Locate the cell with the specified text and output its (x, y) center coordinate. 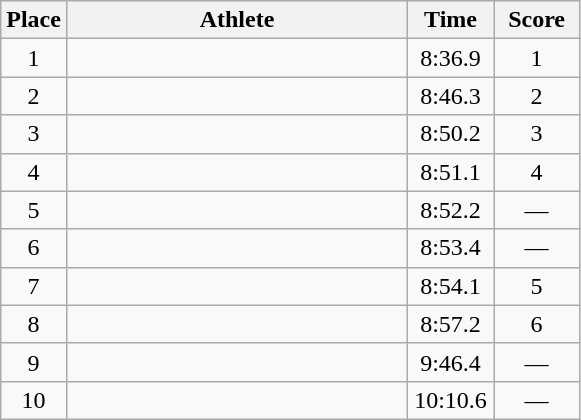
Score (537, 20)
Time (451, 20)
8:46.3 (451, 96)
10 (34, 400)
7 (34, 286)
8:53.4 (451, 248)
9 (34, 362)
8:50.2 (451, 134)
8:51.1 (451, 172)
8 (34, 324)
8:57.2 (451, 324)
8:54.1 (451, 286)
Place (34, 20)
Athlete (236, 20)
9:46.4 (451, 362)
8:36.9 (451, 58)
8:52.2 (451, 210)
10:10.6 (451, 400)
